Determine the (X, Y) coordinate at the center of the cell enclosing the given text.  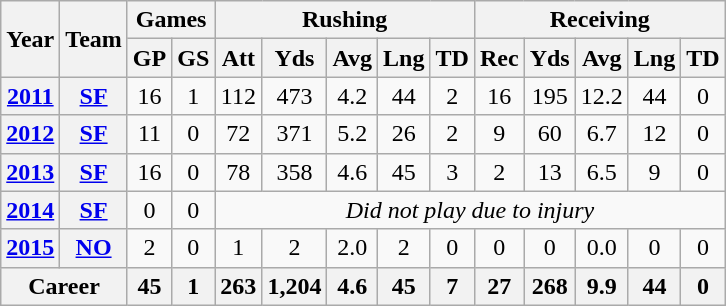
27 (499, 286)
2012 (30, 134)
GS (194, 58)
2014 (30, 210)
358 (294, 172)
2.0 (352, 248)
268 (550, 286)
7 (452, 286)
473 (294, 96)
12.2 (602, 96)
263 (238, 286)
NO (94, 248)
Rec (499, 58)
GP (149, 58)
78 (238, 172)
Games (170, 20)
Year (30, 39)
12 (654, 134)
Team (94, 39)
5.2 (352, 134)
11 (149, 134)
Rushing (345, 20)
2013 (30, 172)
Receiving (600, 20)
Did not play due to injury (470, 210)
6.7 (602, 134)
60 (550, 134)
112 (238, 96)
3 (452, 172)
13 (550, 172)
371 (294, 134)
Att (238, 58)
4.2 (352, 96)
2015 (30, 248)
Career (64, 286)
72 (238, 134)
9.9 (602, 286)
1,204 (294, 286)
2011 (30, 96)
195 (550, 96)
0.0 (602, 248)
6.5 (602, 172)
26 (404, 134)
